Return (X, Y) of the center of cell containing provided text 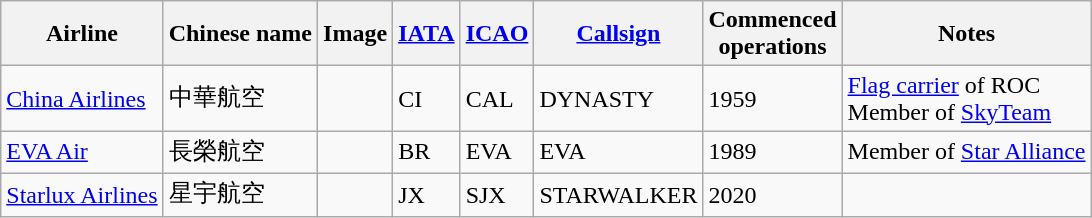
1959 (772, 98)
CAL (497, 98)
2020 (772, 194)
Callsign (618, 34)
ICAO (497, 34)
Image (356, 34)
Airline (82, 34)
IATA (427, 34)
中華航空 (240, 98)
STARWALKER (618, 194)
Notes (966, 34)
Chinese name (240, 34)
BR (427, 152)
Flag carrier of ROC Member of SkyTeam (966, 98)
1989 (772, 152)
長榮航空 (240, 152)
JX (427, 194)
星宇航空 (240, 194)
Starlux Airlines (82, 194)
Member of Star Alliance (966, 152)
DYNASTY (618, 98)
SJX (497, 194)
Commenced operations (772, 34)
CI (427, 98)
EVA Air (82, 152)
China Airlines (82, 98)
